Identify which cell holds the provided text, then report its (X, Y) central coordinate. 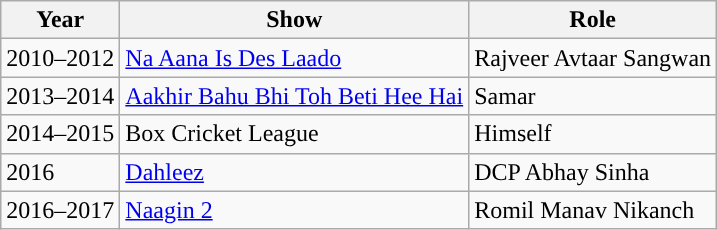
Role (593, 20)
Na Aana Is Des Laado (294, 58)
2014–2015 (60, 134)
Samar (593, 96)
2016–2017 (60, 210)
Rajveer Avtaar Sangwan (593, 58)
2016 (60, 172)
Box Cricket League (294, 134)
Year (60, 20)
DCP Abhay Sinha (593, 172)
Romil Manav Nikanch (593, 210)
Dahleez (294, 172)
2010–2012 (60, 58)
Himself (593, 134)
Aakhir Bahu Bhi Toh Beti Hee Hai (294, 96)
2013–2014 (60, 96)
Naagin 2 (294, 210)
Show (294, 20)
